Pinpoint the cell where the given text exists, returning its (X, Y) midpoint coordinate. 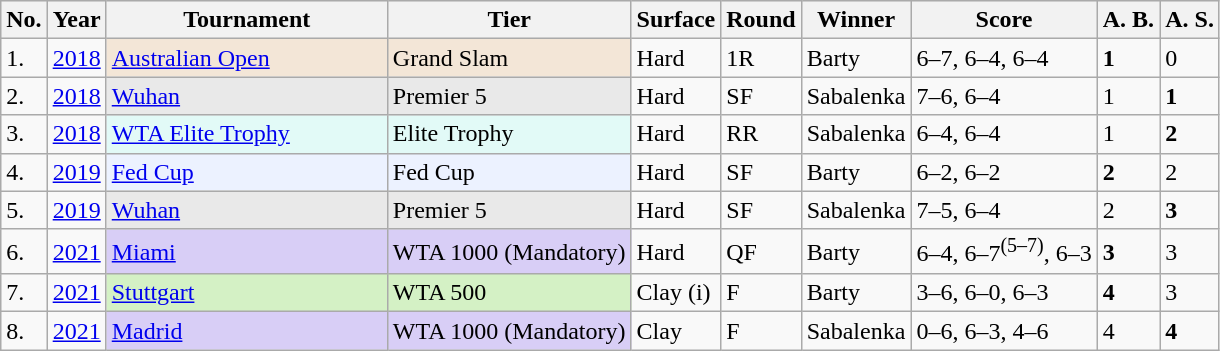
7–6, 6–4 (1004, 96)
Tier (509, 20)
7. (24, 293)
Clay (676, 331)
Grand Slam (509, 58)
3. (24, 134)
WTA Elite Trophy (246, 134)
3–6, 6–0, 6–3 (1004, 293)
A. B. (1128, 20)
Year (76, 20)
2. (24, 96)
WTA 500 (509, 293)
A. S. (1190, 20)
6–4, 6–4 (1004, 134)
6–7, 6–4, 6–4 (1004, 58)
8. (24, 331)
6–4, 6–7(5–7), 6–3 (1004, 252)
7–5, 6–4 (1004, 210)
5. (24, 210)
Clay (i) (676, 293)
Australian Open (246, 58)
4. (24, 172)
Miami (246, 252)
Surface (676, 20)
Tournament (246, 20)
Elite Trophy (509, 134)
Winner (856, 20)
1R (761, 58)
Stuttgart (246, 293)
0–6, 6–3, 4–6 (1004, 331)
No. (24, 20)
6–2, 6–2 (1004, 172)
Score (1004, 20)
Round (761, 20)
Madrid (246, 331)
6. (24, 252)
QF (761, 252)
RR (761, 134)
0 (1190, 58)
1. (24, 58)
